Pinpoint the cell where the given text exists, returning its [X, Y] midpoint coordinate. 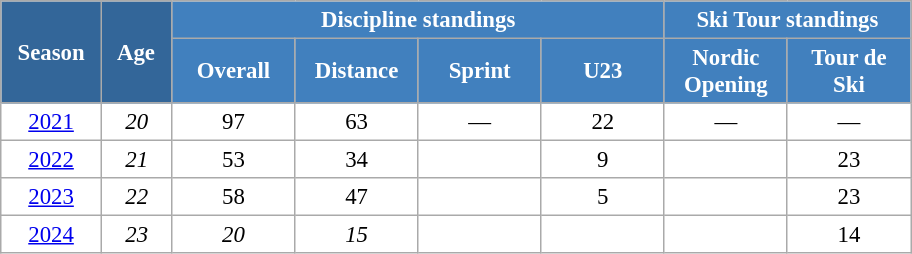
U23 [602, 72]
2022 [52, 160]
97 [234, 122]
Sprint [480, 72]
53 [234, 160]
9 [602, 160]
63 [356, 122]
5 [602, 197]
2021 [52, 122]
2024 [52, 235]
58 [234, 197]
2023 [52, 197]
Distance [356, 72]
Age [136, 52]
34 [356, 160]
Overall [234, 72]
Season [52, 52]
14 [848, 235]
21 [136, 160]
Discipline standings [418, 20]
NordicOpening [726, 72]
15 [356, 235]
Tour deSki [848, 72]
Ski Tour standings [787, 20]
47 [356, 197]
